Output the [X, Y] coordinate of the center of the cell containing the given text.  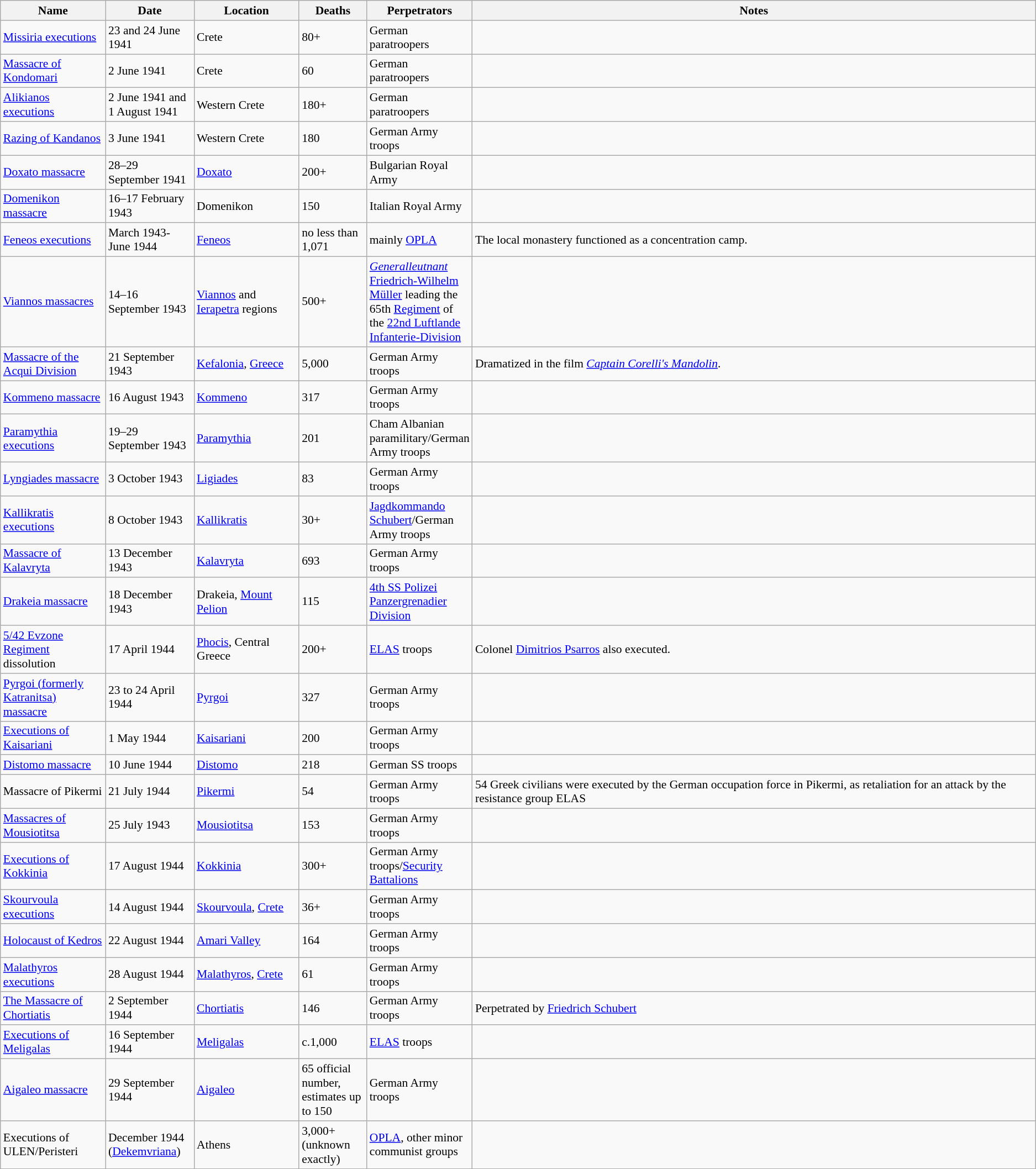
The Massacre of Chortiatis [53, 1008]
25 July 1943 [150, 825]
Distomo [246, 765]
Notes [754, 10]
19–29 September 1943 [150, 439]
3 October 1943 [150, 480]
Malathyros, Crete [246, 975]
Viannos and Ierapetra regions [246, 302]
Kommeno massacre [53, 398]
Bulgarian Royal Army [420, 172]
Massacre of Pikermi [53, 791]
23 to 24 April 1944 [150, 697]
150 [333, 206]
Razing of Kandanos [53, 138]
2 June 1941 [150, 71]
21 July 1944 [150, 791]
Pikermi [246, 791]
Executions of Meligalas [53, 1042]
Paramythia [246, 439]
Lyngiades massacre [53, 480]
218 [333, 765]
Skourvoula executions [53, 907]
German SS troops [420, 765]
mainly OPLA [420, 240]
The local monastery functioned as a concentration camp. [754, 240]
Massacre of Kondomari [53, 71]
Feneos [246, 240]
Alikianos executions [53, 105]
Amari Valley [246, 940]
327 [333, 697]
German Army troops/Security Battalions [420, 866]
Missiria executions [53, 38]
500+ [333, 302]
Feneos executions [53, 240]
180 [333, 138]
Cham Albanian paramilitary/German Army troops [420, 439]
14–16 September 1943 [150, 302]
29 September 1944 [150, 1090]
2 September 1944 [150, 1008]
Massacres of Mousiotitsa [53, 825]
no less than 1,071 [333, 240]
Doxato massacre [53, 172]
201 [333, 439]
180+ [333, 105]
Kalavryta [246, 560]
Kallikratis executions [53, 520]
Doxato [246, 172]
18 December 1943 [150, 602]
4th SS Polizei Panzergrenadier Division [420, 602]
54 [333, 791]
693 [333, 560]
Executions of Kokkinia [53, 866]
13 December 1943 [150, 560]
115 [333, 602]
153 [333, 825]
Generalleutnant Friedrich-Wilhelm Müller leading the 65th Regiment of the 22nd Luftlande Infanterie-Division [420, 302]
17 April 1944 [150, 650]
Massacre of the Acqui Division [53, 364]
Kommeno [246, 398]
22 August 1944 [150, 940]
Holocaust of Kedros [53, 940]
Meligalas [246, 1042]
Domenikon [246, 206]
28–29 September 1941 [150, 172]
61 [333, 975]
Athens [246, 1145]
54 Greek civilians were executed by the German occupation force in Pikermi, as retaliation for an attack by the resistance group ELAS [754, 791]
Kefalonia, Greece [246, 364]
14 August 1944 [150, 907]
Mousiotitsa [246, 825]
Drakeia massacre [53, 602]
Dramatized in the film Captain Corelli's Mandolin. [754, 364]
21 September 1943 [150, 364]
OPLA, other minor communist groups [420, 1145]
December 1944 (Dekemvriana) [150, 1145]
30+ [333, 520]
5/42 Evzone Regiment dissolution [53, 650]
36+ [333, 907]
Deaths [333, 10]
Perpetrators [420, 10]
Massacre of Kalavryta [53, 560]
Skourvoula, Crete [246, 907]
Kaisariani [246, 738]
Drakeia, Mount Pelion [246, 602]
83 [333, 480]
Kallikratis [246, 520]
1 May 1944 [150, 738]
Pyrgoi (formerly Katranitsa) massacre [53, 697]
60 [333, 71]
146 [333, 1008]
Distomo massacre [53, 765]
Name [53, 10]
Executions of ULEN/Peristeri [53, 1145]
Executions of Kaisariani [53, 738]
March 1943-June 1944 [150, 240]
80+ [333, 38]
5,000 [333, 364]
2 June 1941 and 1 August 1941 [150, 105]
Malathyros executions [53, 975]
Chortiatis [246, 1008]
10 June 1944 [150, 765]
Location [246, 10]
Viannos massacres [53, 302]
16 August 1943 [150, 398]
3,000+ (unknown exactly) [333, 1145]
Date [150, 10]
Aigaleo [246, 1090]
Paramythia executions [53, 439]
16–17 February 1943 [150, 206]
3 June 1941 [150, 138]
Ligiades [246, 480]
17 August 1944 [150, 866]
28 August 1944 [150, 975]
200 [333, 738]
23 and 24 June 1941 [150, 38]
Aigaleo massacre [53, 1090]
Phocis, Central Greece [246, 650]
Jagdkommando Schubert/German Army troops [420, 520]
164 [333, 940]
Pyrgoi [246, 697]
16 September 1944 [150, 1042]
8 October 1943 [150, 520]
c.1,000 [333, 1042]
Perpetrated by Friedrich Schubert [754, 1008]
317 [333, 398]
Domenikon massacre [53, 206]
Italian Royal Army [420, 206]
65 official number, estimates up to 150 [333, 1090]
Colonel Dimitrios Psarros also executed. [754, 650]
Kokkinia [246, 866]
300+ [333, 866]
